From the cell containing the given text, extract its center point as [x, y] coordinate. 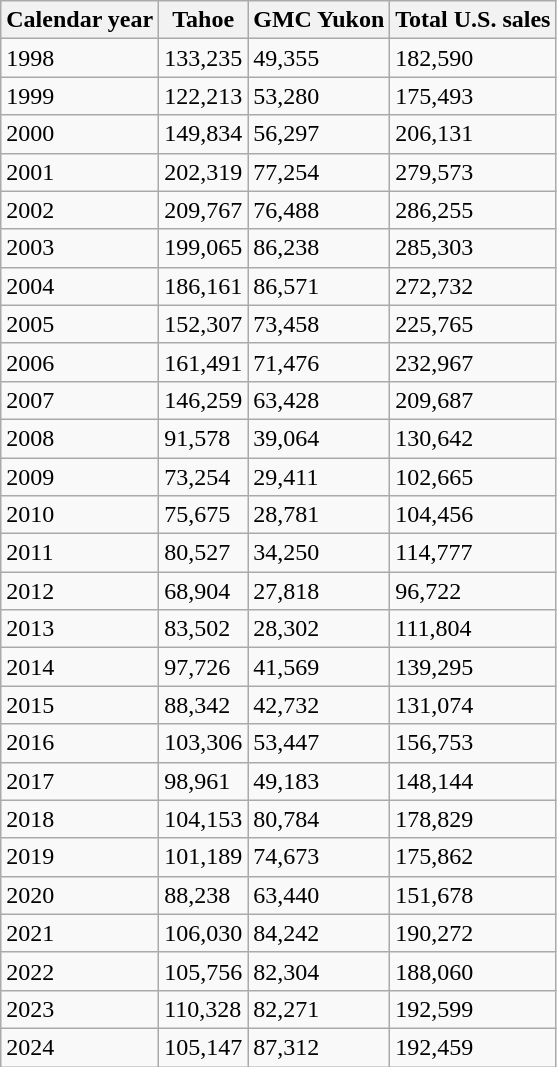
2003 [80, 248]
111,804 [473, 629]
73,254 [204, 477]
82,271 [319, 1009]
106,030 [204, 933]
Total U.S. sales [473, 20]
105,147 [204, 1047]
71,476 [319, 362]
27,818 [319, 591]
2021 [80, 933]
175,862 [473, 857]
148,144 [473, 781]
186,161 [204, 286]
2013 [80, 629]
279,573 [473, 172]
80,784 [319, 819]
139,295 [473, 667]
86,571 [319, 286]
86,238 [319, 248]
146,259 [204, 400]
GMC Yukon [319, 20]
206,131 [473, 134]
74,673 [319, 857]
28,302 [319, 629]
80,527 [204, 553]
34,250 [319, 553]
105,756 [204, 971]
88,238 [204, 895]
2011 [80, 553]
2018 [80, 819]
190,272 [473, 933]
98,961 [204, 781]
114,777 [473, 553]
2008 [80, 438]
1998 [80, 58]
2006 [80, 362]
202,319 [204, 172]
53,447 [319, 743]
101,189 [204, 857]
178,829 [473, 819]
149,834 [204, 134]
2019 [80, 857]
2007 [80, 400]
97,726 [204, 667]
Calendar year [80, 20]
83,502 [204, 629]
2009 [80, 477]
63,440 [319, 895]
87,312 [319, 1047]
91,578 [204, 438]
63,428 [319, 400]
2001 [80, 172]
2023 [80, 1009]
39,064 [319, 438]
103,306 [204, 743]
2016 [80, 743]
2005 [80, 324]
2024 [80, 1047]
2002 [80, 210]
156,753 [473, 743]
232,967 [473, 362]
96,722 [473, 591]
192,599 [473, 1009]
56,297 [319, 134]
151,678 [473, 895]
88,342 [204, 705]
175,493 [473, 96]
2014 [80, 667]
102,665 [473, 477]
104,456 [473, 515]
286,255 [473, 210]
133,235 [204, 58]
2015 [80, 705]
2012 [80, 591]
29,411 [319, 477]
131,074 [473, 705]
82,304 [319, 971]
272,732 [473, 286]
2010 [80, 515]
199,065 [204, 248]
68,904 [204, 591]
84,242 [319, 933]
28,781 [319, 515]
2000 [80, 134]
73,458 [319, 324]
2020 [80, 895]
49,183 [319, 781]
110,328 [204, 1009]
49,355 [319, 58]
188,060 [473, 971]
122,213 [204, 96]
209,687 [473, 400]
Tahoe [204, 20]
77,254 [319, 172]
182,590 [473, 58]
53,280 [319, 96]
104,153 [204, 819]
192,459 [473, 1047]
209,767 [204, 210]
1999 [80, 96]
41,569 [319, 667]
2017 [80, 781]
2004 [80, 286]
130,642 [473, 438]
42,732 [319, 705]
285,303 [473, 248]
161,491 [204, 362]
152,307 [204, 324]
76,488 [319, 210]
75,675 [204, 515]
2022 [80, 971]
225,765 [473, 324]
